From the cell containing the given text, extract its center point as (X, Y) coordinate. 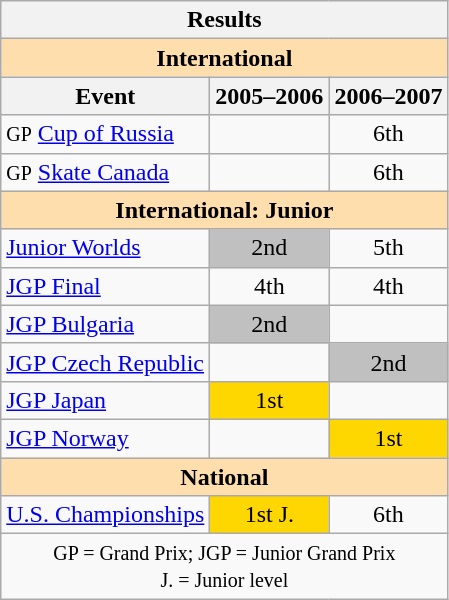
JGP Bulgaria (106, 324)
JGP Norway (106, 438)
International: Junior (224, 210)
Junior Worlds (106, 248)
2005–2006 (270, 96)
1st J. (270, 515)
2006–2007 (388, 96)
International (224, 58)
GP Skate Canada (106, 172)
GP = Grand Prix; JGP = Junior Grand Prix J. = Junior level (224, 566)
National (224, 477)
U.S. Championships (106, 515)
5th (388, 248)
Results (224, 20)
GP Cup of Russia (106, 134)
JGP Final (106, 286)
JGP Japan (106, 400)
JGP Czech Republic (106, 362)
Event (106, 96)
